Pinpoint the cell where the given text exists, returning its (x, y) midpoint coordinate. 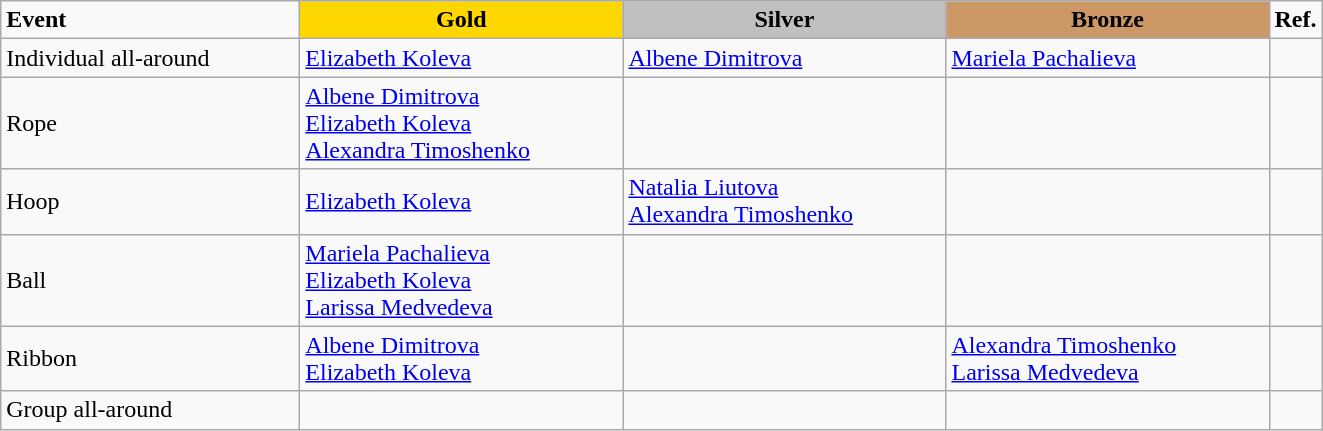
Hoop (150, 202)
Natalia Liutova Alexandra Timoshenko (784, 202)
Event (150, 20)
Gold (462, 20)
Albene Dimitrova (784, 58)
Individual all-around (150, 58)
Silver (784, 20)
Alexandra Timoshenko Larissa Medvedeva (1108, 358)
Rope (150, 123)
Bronze (1108, 20)
Albene Dimitrova Elizabeth Koleva Alexandra Timoshenko (462, 123)
Ribbon (150, 358)
Mariela Pachalieva (1108, 58)
Albene Dimitrova Elizabeth Koleva (462, 358)
Ball (150, 280)
Group all-around (150, 410)
Mariela Pachalieva Elizabeth Koleva Larissa Medvedeva (462, 280)
Ref. (1296, 20)
